Search for the cell housing the specified text and yield its [X, Y] center coordinate. 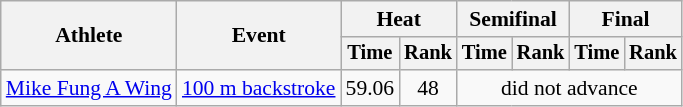
Event [259, 36]
100 m backstroke [259, 88]
did not advance [570, 88]
Semifinal [513, 19]
48 [428, 88]
59.06 [370, 88]
Athlete [89, 36]
Final [625, 19]
Heat [399, 19]
Mike Fung A Wing [89, 88]
